Determine the [X, Y] coordinate at the center of the cell enclosing the given text.  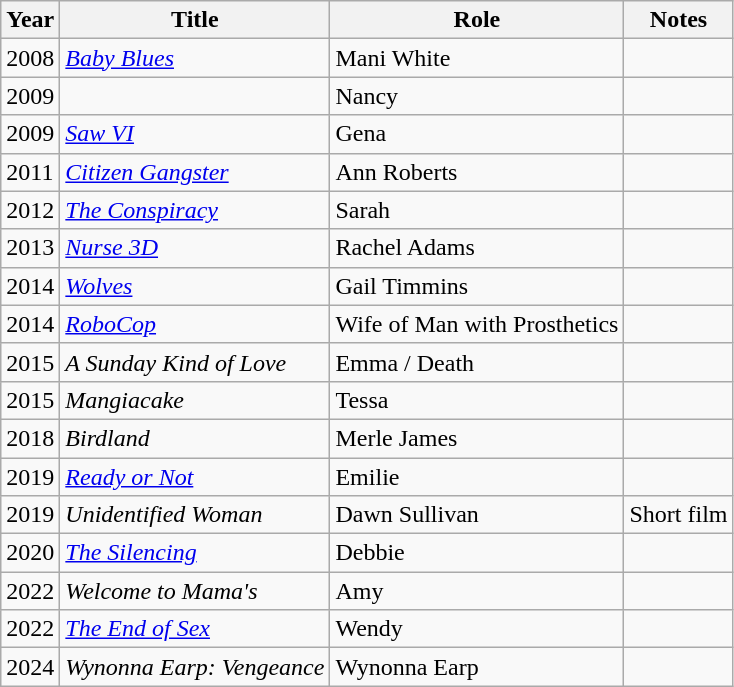
The End of Sex [195, 629]
2012 [30, 210]
Citizen Gangster [195, 172]
2020 [30, 553]
Rachel Adams [477, 248]
Welcome to Mama's [195, 591]
Short film [678, 515]
2013 [30, 248]
A Sunday Kind of Love [195, 362]
2018 [30, 438]
Mangiacake [195, 400]
The Conspiracy [195, 210]
Merle James [477, 438]
Year [30, 20]
Saw VI [195, 134]
Wendy [477, 629]
Unidentified Woman [195, 515]
Ann Roberts [477, 172]
Wife of Man with Prosthetics [477, 324]
Gena [477, 134]
Ready or Not [195, 477]
2008 [30, 58]
Dawn Sullivan [477, 515]
Title [195, 20]
2024 [30, 667]
Emma / Death [477, 362]
Wynonna Earp [477, 667]
Sarah [477, 210]
Birdland [195, 438]
Wynonna Earp: Vengeance [195, 667]
Notes [678, 20]
Debbie [477, 553]
The Silencing [195, 553]
2011 [30, 172]
Nancy [477, 96]
Tessa [477, 400]
Role [477, 20]
Wolves [195, 286]
Nurse 3D [195, 248]
Mani White [477, 58]
RoboCop [195, 324]
Amy [477, 591]
Gail Timmins [477, 286]
Baby Blues [195, 58]
Emilie [477, 477]
